Capture the cell that displays the provided text and extract its [x, y] central coordinate. 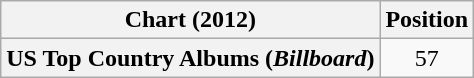
57 [427, 58]
Position [427, 20]
Chart (2012) [190, 20]
US Top Country Albums (Billboard) [190, 58]
